Capture the cell that displays the provided text and extract its (x, y) central coordinate. 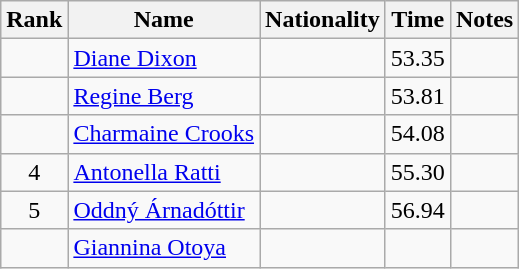
Notes (484, 20)
Diane Dixon (164, 58)
Name (164, 20)
Nationality (323, 20)
5 (34, 210)
Giannina Otoya (164, 248)
55.30 (418, 172)
Antonella Ratti (164, 172)
Rank (34, 20)
54.08 (418, 134)
4 (34, 172)
Charmaine Crooks (164, 134)
Time (418, 20)
53.35 (418, 58)
Oddný Árnadóttir (164, 210)
56.94 (418, 210)
53.81 (418, 96)
Regine Berg (164, 96)
